Provide the [X, Y] coordinate of the cell's center where the given text is located.  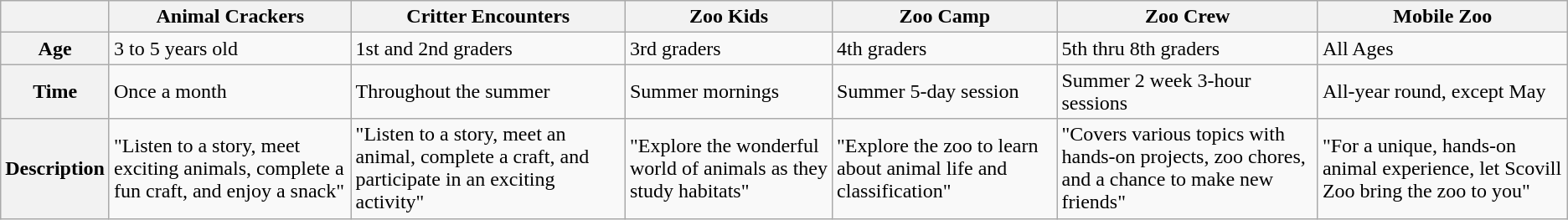
Zoo Crew [1188, 17]
Critter Encounters [487, 17]
5th thru 8th graders [1188, 49]
All-year round, except May [1442, 92]
Animal Crackers [230, 17]
Mobile Zoo [1442, 17]
Summer 5-day session [945, 92]
"Listen to a story, meet an animal, complete a craft, and participate in an exciting activity" [487, 169]
"Explore the wonderful world of animals as they study habitats" [729, 169]
3 to 5 years old [230, 49]
Description [55, 169]
Once a month [230, 92]
"Explore the zoo to learn about animal life and classification" [945, 169]
Age [55, 49]
All Ages [1442, 49]
"Listen to a story, meet exciting animals, complete a fun craft, and enjoy a snack" [230, 169]
Zoo Camp [945, 17]
1st and 2nd graders [487, 49]
"Covers various topics with hands-on projects, zoo chores, and a chance to make new friends" [1188, 169]
4th graders [945, 49]
Summer 2 week 3-hour sessions [1188, 92]
Throughout the summer [487, 92]
3rd graders [729, 49]
Time [55, 92]
"For a unique, hands-on animal experience, let Scovill Zoo bring the zoo to you" [1442, 169]
Summer mornings [729, 92]
Zoo Kids [729, 17]
